Scan for the cell matching the given text and deliver its (x, y) coordinate at center. 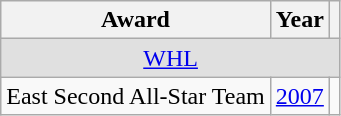
WHL (171, 58)
East Second All-Star Team (136, 96)
2007 (300, 96)
Award (136, 20)
Year (300, 20)
